From the cell containing the given text, extract its center point as (x, y) coordinate. 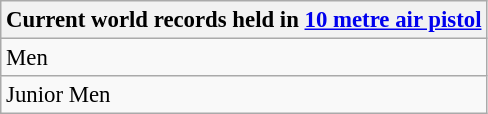
Current world records held in 10 metre air pistol (244, 20)
Men (244, 58)
Junior Men (244, 95)
